Detect which cell encompasses the target text, then output its [X, Y] center coordinate. 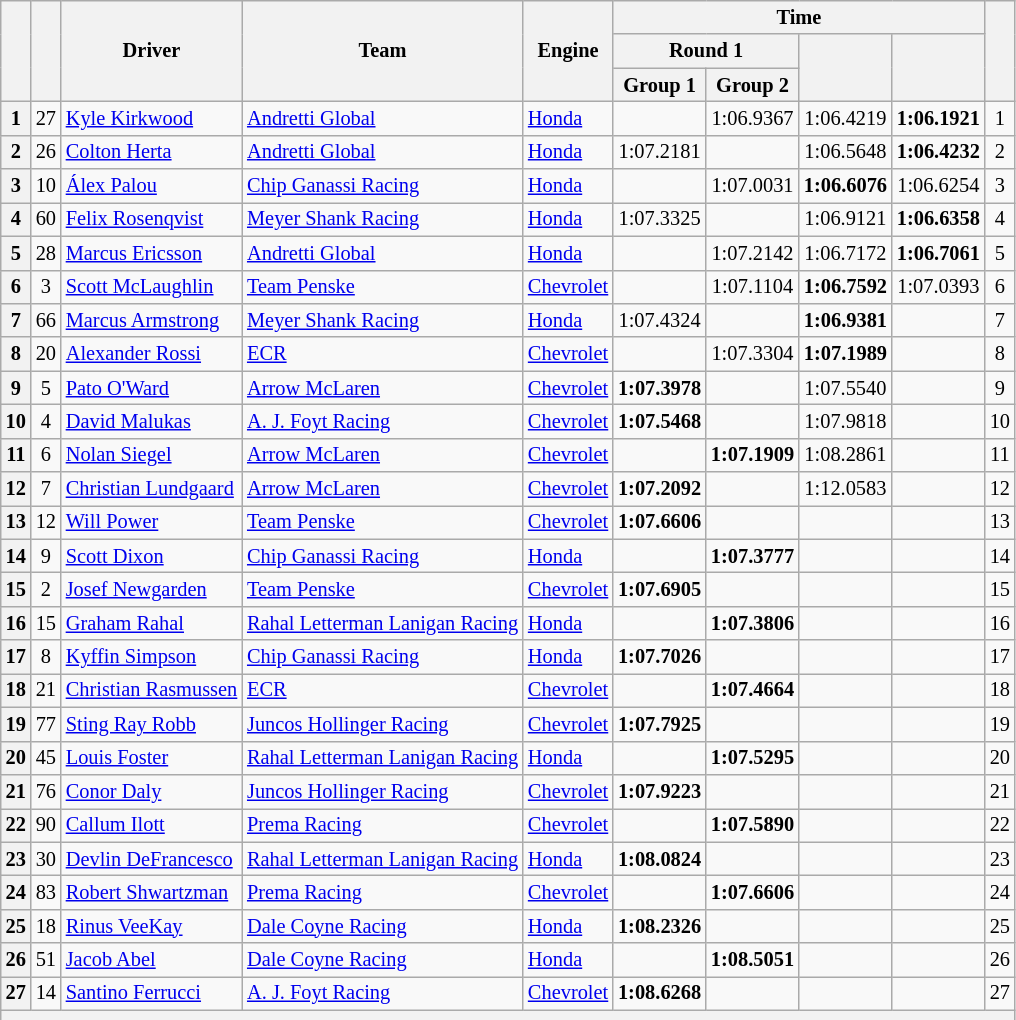
1:07.5540 [846, 388]
51 [46, 960]
Marcus Armstrong [152, 320]
David Malukas [152, 421]
1:08.2861 [846, 455]
Rinus VeeKay [152, 926]
Robert Shwartzman [152, 892]
1:06.6076 [846, 186]
1:07.9223 [660, 791]
Jacob Abel [152, 960]
1:07.9818 [846, 421]
76 [46, 791]
Sting Ray Robb [152, 724]
Pato O'Ward [152, 388]
1:07.3978 [660, 388]
Callum Ilott [152, 825]
1:06.7061 [938, 253]
Group 2 [752, 85]
1:06.6254 [938, 186]
1:07.1104 [752, 287]
1:08.0824 [660, 859]
77 [46, 724]
1:06.7592 [846, 287]
1:07.4324 [660, 320]
1:07.5468 [660, 421]
1:07.2181 [660, 152]
Josef Newgarden [152, 589]
1:06.5648 [846, 152]
Kyle Kirkwood [152, 118]
1:07.3806 [752, 623]
Round 1 [706, 51]
1:07.3325 [660, 219]
Felix Rosenqvist [152, 219]
1:07.7925 [660, 724]
Álex Palou [152, 186]
Kyffin Simpson [152, 657]
45 [46, 758]
Santino Ferrucci [152, 993]
1:06.9381 [846, 320]
1:07.3777 [752, 556]
1:07.5295 [752, 758]
1:07.1909 [752, 455]
Group 1 [660, 85]
Devlin DeFrancesco [152, 859]
66 [46, 320]
1:07.6905 [660, 589]
Time [799, 17]
1:08.5051 [752, 960]
Engine [568, 50]
1:06.7172 [846, 253]
1:07.1989 [846, 354]
1:06.9367 [752, 118]
Graham Rahal [152, 623]
Driver [152, 50]
1:07.3304 [752, 354]
28 [46, 253]
60 [46, 219]
1:06.4219 [846, 118]
Scott Dixon [152, 556]
Team [382, 50]
1:06.9121 [846, 219]
Christian Lundgaard [152, 489]
1:08.2326 [660, 926]
1:07.0393 [938, 287]
1:07.2142 [752, 253]
1:06.6358 [938, 219]
Scott McLaughlin [152, 287]
Christian Rasmussen [152, 690]
Conor Daly [152, 791]
Will Power [152, 522]
1:06.1921 [938, 118]
1:07.5890 [752, 825]
83 [46, 892]
1:06.4232 [938, 152]
1:07.4664 [752, 690]
Louis Foster [152, 758]
30 [46, 859]
1:12.0583 [846, 489]
1:07.7026 [660, 657]
Nolan Siegel [152, 455]
Colton Herta [152, 152]
Marcus Ericsson [152, 253]
1:07.0031 [752, 186]
1:07.2092 [660, 489]
Alexander Rossi [152, 354]
1:08.6268 [660, 993]
90 [46, 825]
